Locate the cell with the specified text and output its (X, Y) center coordinate. 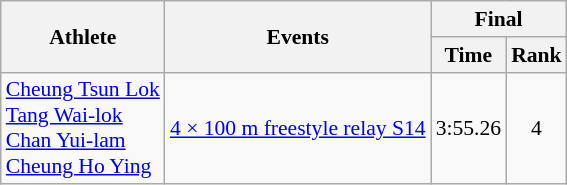
Cheung Tsun LokTang Wai-lokChan Yui-lamCheung Ho Ying (83, 128)
4 (536, 128)
Events (298, 36)
Final (499, 19)
4 × 100 m freestyle relay S14 (298, 128)
Rank (536, 55)
Time (468, 55)
Athlete (83, 36)
3:55.26 (468, 128)
